Search for the cell housing the specified text and yield its [X, Y] center coordinate. 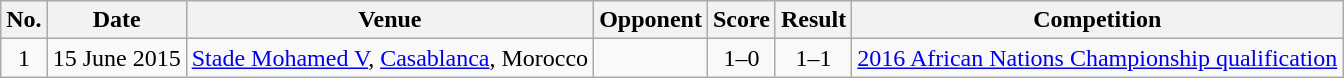
1 [24, 58]
Venue [390, 20]
1–0 [741, 58]
Result [813, 20]
Stade Mohamed V, Casablanca, Morocco [390, 58]
No. [24, 20]
15 June 2015 [116, 58]
1–1 [813, 58]
Opponent [651, 20]
Score [741, 20]
Date [116, 20]
Competition [1098, 20]
2016 African Nations Championship qualification [1098, 58]
